Output the (X, Y) coordinate of the center of the cell containing the given text.  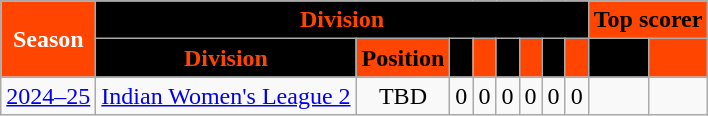
Top scorer (648, 20)
TBD (403, 96)
Indian Women's League 2 (226, 96)
Position (403, 58)
Season (48, 39)
2024–25 (48, 96)
